Extract the (X, Y) coordinate from the center of the cell holding the provided text.  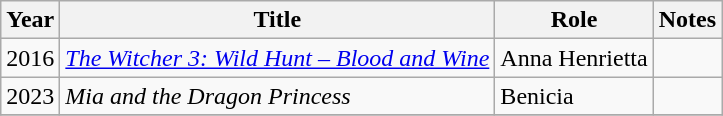
2016 (30, 58)
Benicia (574, 96)
Anna Henrietta (574, 58)
Notes (687, 20)
Year (30, 20)
2023 (30, 96)
Mia and the Dragon Princess (278, 96)
Role (574, 20)
Title (278, 20)
The Witcher 3: Wild Hunt – Blood and Wine (278, 58)
